Return (X, Y) of the center of cell containing provided text 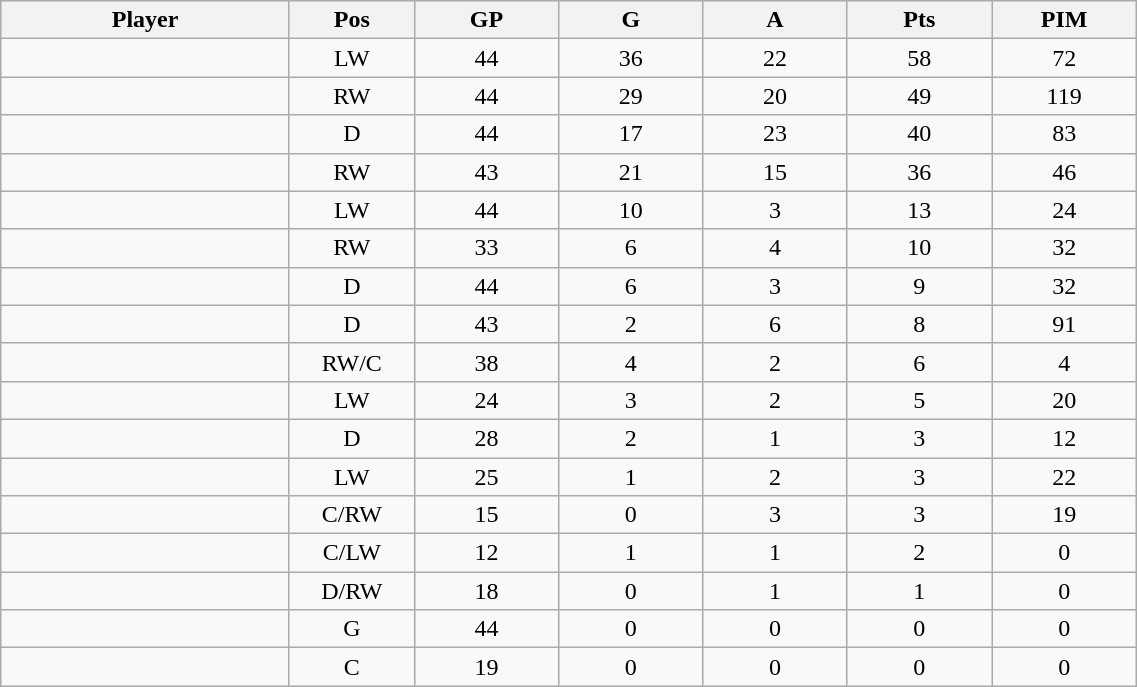
RW/C (352, 362)
40 (919, 134)
49 (919, 96)
18 (486, 591)
C/LW (352, 553)
28 (486, 438)
38 (486, 362)
8 (919, 324)
Player (146, 20)
13 (919, 210)
58 (919, 58)
GP (486, 20)
46 (1064, 172)
C/RW (352, 515)
25 (486, 477)
D/RW (352, 591)
21 (631, 172)
83 (1064, 134)
C (352, 667)
9 (919, 286)
5 (919, 400)
Pts (919, 20)
17 (631, 134)
29 (631, 96)
72 (1064, 58)
91 (1064, 324)
PIM (1064, 20)
23 (775, 134)
Pos (352, 20)
33 (486, 248)
119 (1064, 96)
A (775, 20)
